Detect which cell encompasses the target text, then output its [x, y] center coordinate. 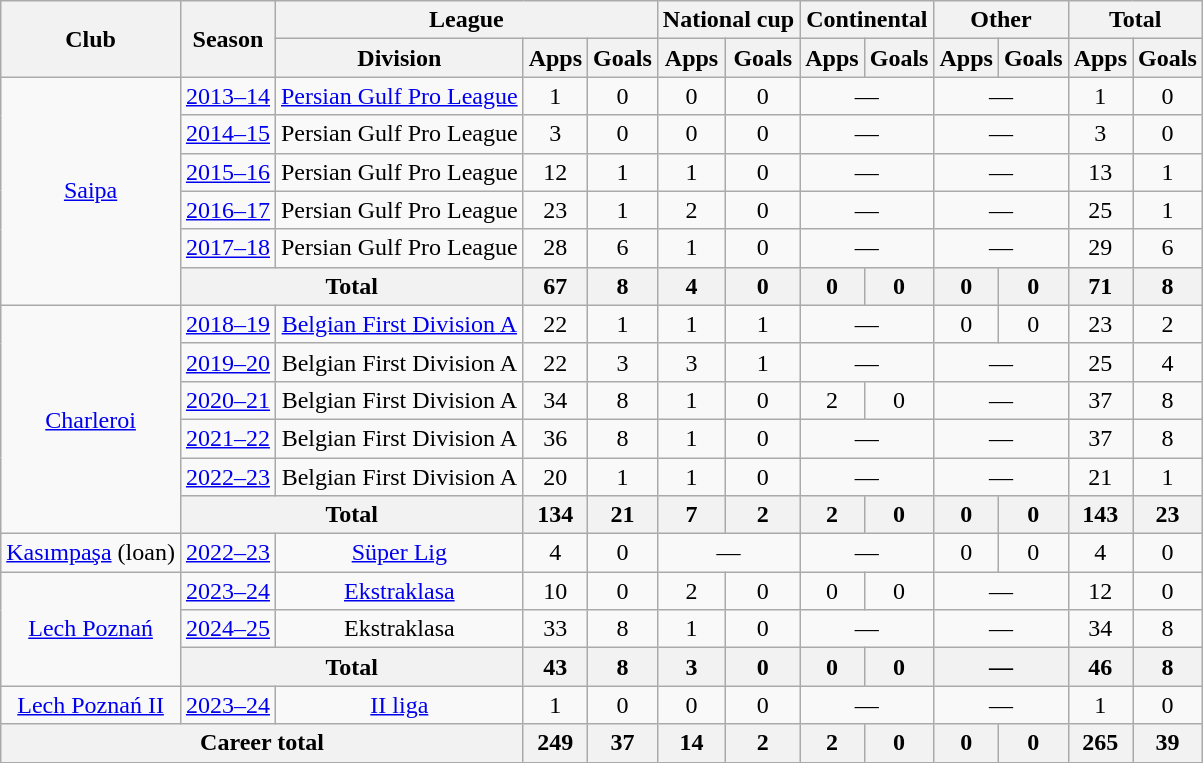
Other [1001, 20]
36 [555, 438]
2020–21 [228, 400]
14 [691, 743]
Division [399, 58]
46 [1100, 667]
28 [555, 248]
43 [555, 667]
2014–15 [228, 134]
Career total [262, 743]
National cup [728, 20]
7 [691, 515]
134 [555, 515]
39 [1168, 743]
Lech Poznań [91, 629]
2017–18 [228, 248]
10 [555, 591]
II liga [399, 705]
Continental [867, 20]
Kasımpaşa (loan) [91, 553]
Club [91, 39]
Lech Poznań II [91, 705]
71 [1100, 286]
Saipa [91, 191]
2018–19 [228, 324]
2015–16 [228, 172]
Charleroi [91, 419]
33 [555, 629]
29 [1100, 248]
143 [1100, 515]
20 [555, 477]
2013–14 [228, 96]
265 [1100, 743]
2024–25 [228, 629]
2019–20 [228, 362]
2021–22 [228, 438]
Season [228, 39]
67 [555, 286]
2016–17 [228, 210]
Süper Lig [399, 553]
League [466, 20]
249 [555, 743]
13 [1100, 172]
